Return [x, y] of the center of cell containing provided text 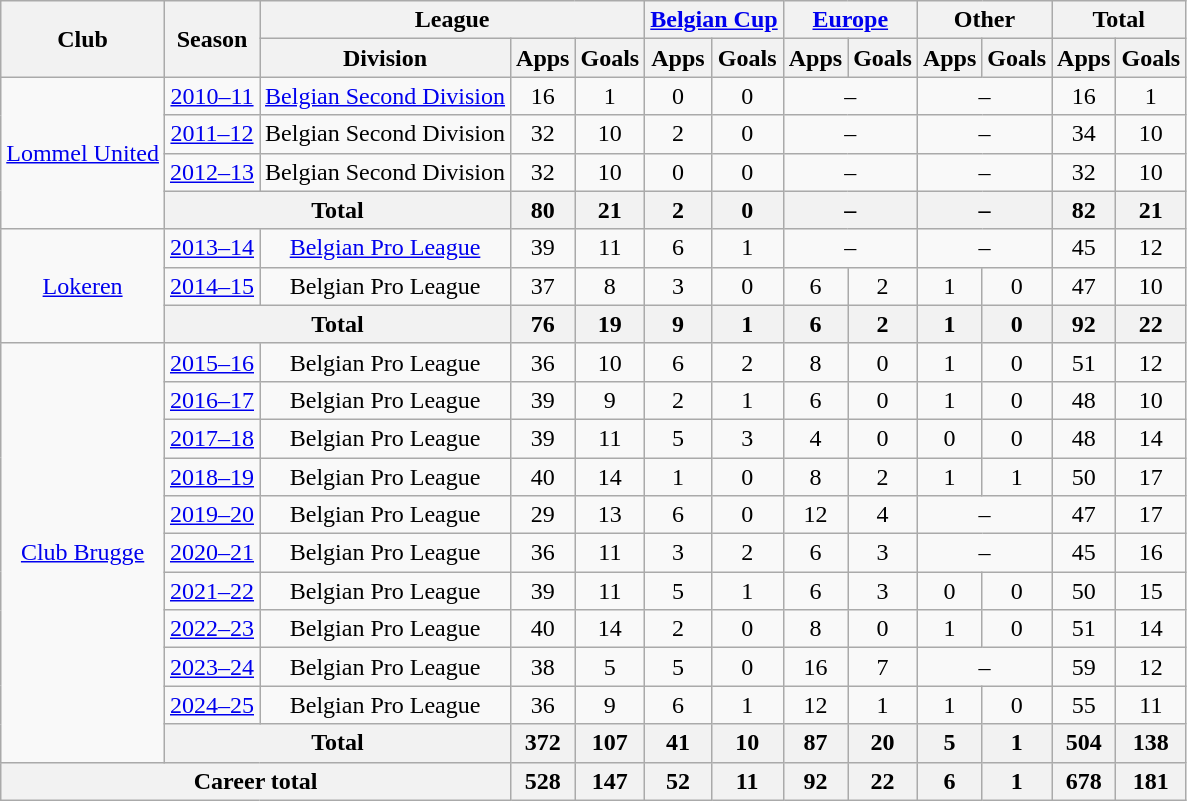
Lommel United [83, 153]
82 [1084, 210]
2022–23 [212, 629]
678 [1084, 781]
2011–12 [212, 134]
Other [984, 20]
147 [610, 781]
2023–24 [212, 667]
2024–25 [212, 705]
Division [386, 58]
528 [543, 781]
Belgian Cup [714, 20]
2019–20 [212, 515]
76 [543, 324]
107 [610, 743]
Club [83, 39]
13 [610, 515]
2012–13 [212, 172]
League [452, 20]
Europe [850, 20]
19 [610, 324]
80 [543, 210]
181 [1151, 781]
52 [678, 781]
29 [543, 515]
41 [678, 743]
Club Brugge [83, 552]
37 [543, 286]
Lokeren [83, 286]
59 [1084, 667]
2017–18 [212, 438]
38 [543, 667]
2016–17 [212, 400]
34 [1084, 134]
372 [543, 743]
504 [1084, 743]
Season [212, 39]
2014–15 [212, 286]
15 [1151, 591]
138 [1151, 743]
2013–14 [212, 248]
20 [883, 743]
7 [883, 667]
2020–21 [212, 553]
87 [815, 743]
Career total [256, 781]
2010–11 [212, 96]
2021–22 [212, 591]
2015–16 [212, 362]
2018–19 [212, 477]
55 [1084, 705]
